Output the [X, Y] coordinate of the center of the cell containing the given text.  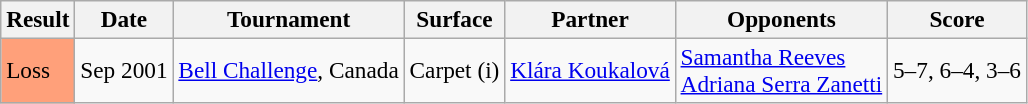
Score [958, 19]
Samantha Reeves Adriana Serra Zanetti [781, 70]
Date [124, 19]
Result [38, 19]
Surface [454, 19]
Opponents [781, 19]
Loss [38, 70]
5–7, 6–4, 3–6 [958, 70]
Bell Challenge, Canada [288, 70]
Sep 2001 [124, 70]
Carpet (i) [454, 70]
Klára Koukalová [590, 70]
Tournament [288, 19]
Partner [590, 19]
